From the cell containing the given text, extract its center point as (X, Y) coordinate. 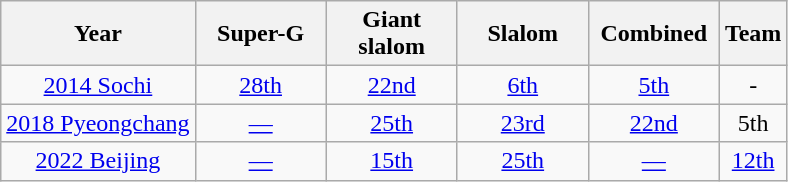
2014 Sochi (98, 85)
12th (753, 161)
Team (753, 34)
Giant slalom (392, 34)
23rd (522, 123)
28th (260, 85)
Super-G (260, 34)
Slalom (522, 34)
- (753, 85)
2018 Pyeongchang (98, 123)
2022 Beijing (98, 161)
15th (392, 161)
Combined (654, 34)
6th (522, 85)
Year (98, 34)
